Identify which cell holds the provided text, then report its [x, y] central coordinate. 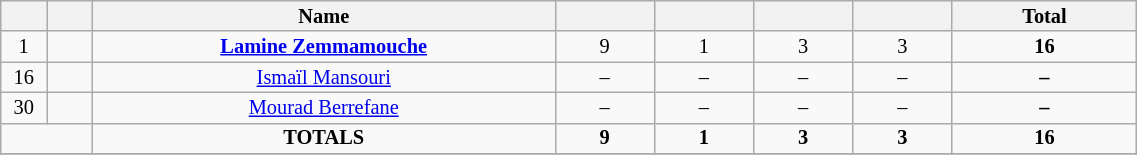
Mourad Berrefane [324, 108]
Total [1044, 16]
Name [324, 16]
TOTALS [324, 138]
30 [24, 108]
Ismaïl Mansouri [324, 78]
Lamine Zemmamouche [324, 46]
